Locate the cell with the specified text and output its [X, Y] center coordinate. 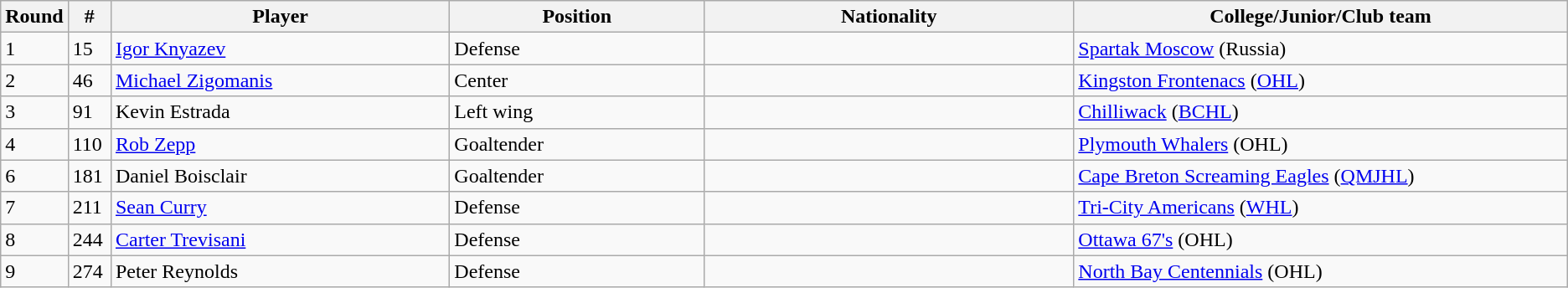
Sean Curry [280, 208]
Daniel Boisclair [280, 176]
2 [34, 80]
4 [34, 144]
Plymouth Whalers (OHL) [1320, 144]
Igor Knyazev [280, 49]
Kevin Estrada [280, 112]
Round [34, 17]
# [89, 17]
6 [34, 176]
3 [34, 112]
Chilliwack (BCHL) [1320, 112]
Cape Breton Screaming Eagles (QMJHL) [1320, 176]
1 [34, 49]
15 [89, 49]
Nationality [890, 17]
274 [89, 271]
Spartak Moscow (Russia) [1320, 49]
Player [280, 17]
110 [89, 144]
Carter Trevisani [280, 239]
181 [89, 176]
Left wing [577, 112]
7 [34, 208]
46 [89, 80]
9 [34, 271]
8 [34, 239]
North Bay Centennials (OHL) [1320, 271]
Kingston Frontenacs (OHL) [1320, 80]
Rob Zepp [280, 144]
91 [89, 112]
College/Junior/Club team [1320, 17]
Peter Reynolds [280, 271]
211 [89, 208]
244 [89, 239]
Position [577, 17]
Ottawa 67's (OHL) [1320, 239]
Michael Zigomanis [280, 80]
Tri-City Americans (WHL) [1320, 208]
Center [577, 80]
